Return (x, y) of the center of cell containing provided text 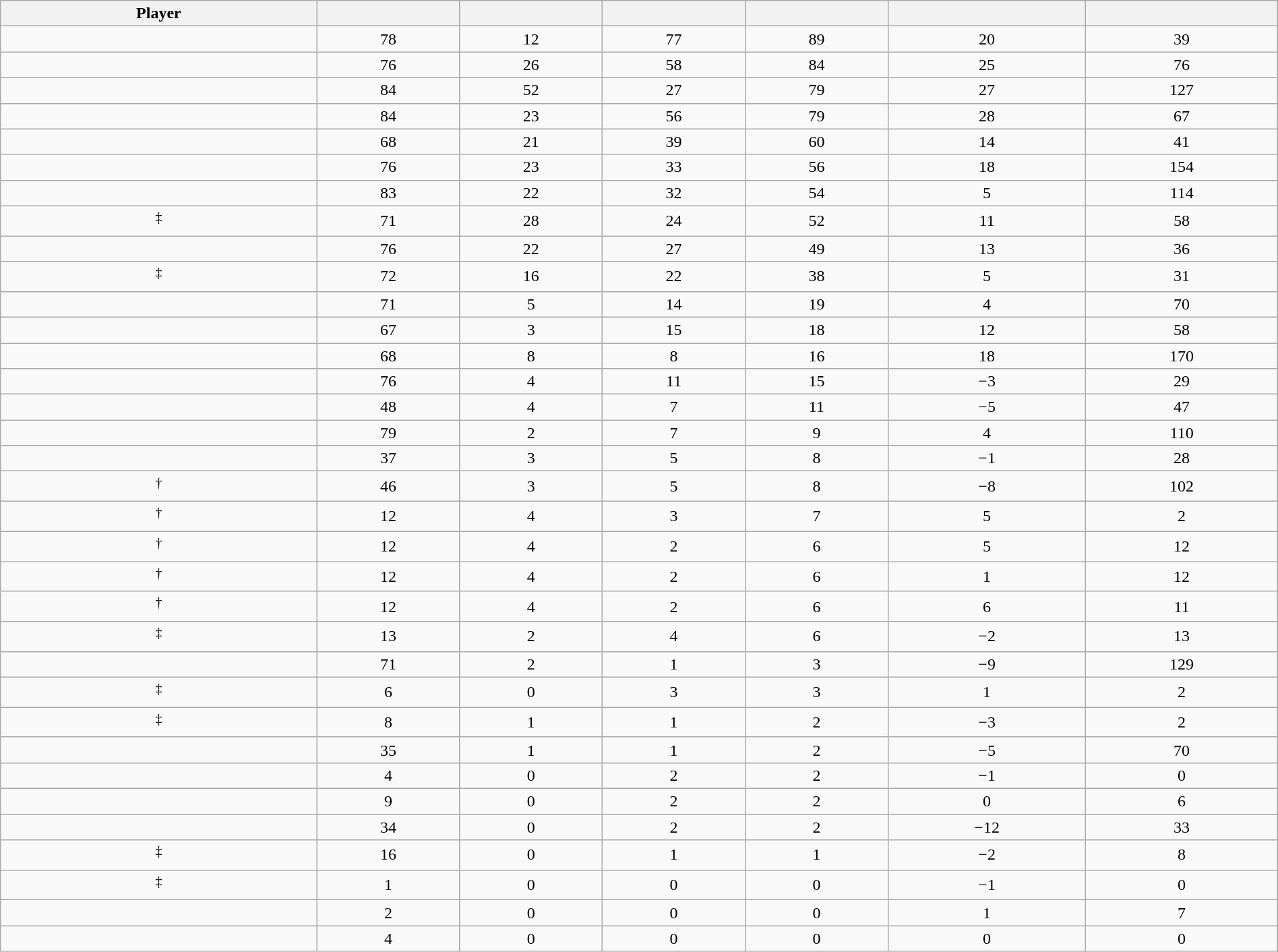
47 (1182, 407)
72 (388, 276)
26 (531, 65)
31 (1182, 276)
49 (817, 249)
−9 (987, 664)
36 (1182, 249)
83 (388, 193)
114 (1182, 193)
−12 (987, 827)
102 (1182, 487)
110 (1182, 433)
Player (159, 13)
89 (817, 39)
77 (674, 39)
32 (674, 193)
154 (1182, 167)
21 (531, 142)
48 (388, 407)
78 (388, 39)
41 (1182, 142)
−8 (987, 487)
24 (674, 221)
25 (987, 65)
60 (817, 142)
38 (817, 276)
29 (1182, 382)
127 (1182, 90)
34 (388, 827)
37 (388, 458)
46 (388, 487)
129 (1182, 664)
170 (1182, 356)
54 (817, 193)
20 (987, 39)
35 (388, 750)
19 (817, 304)
